For the text-containing cell, return its midpoint in [x, y] coordinate format. 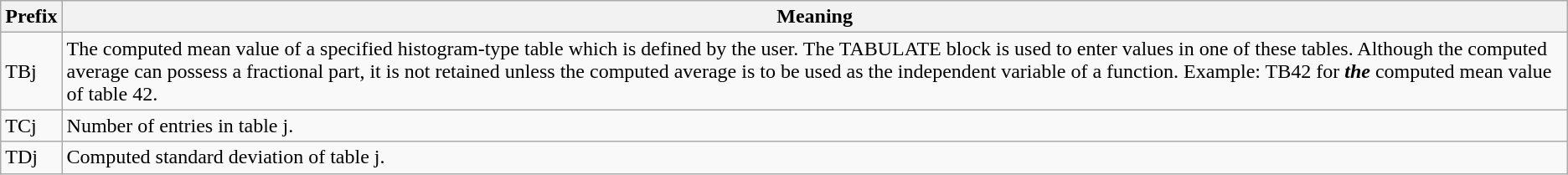
Meaning [814, 17]
TBj [32, 71]
Computed standard deviation of table j. [814, 157]
TDj [32, 157]
Prefix [32, 17]
Number of entries in table j. [814, 126]
TCj [32, 126]
